Extract the (x, y) coordinate from the center of the cell holding the provided text.  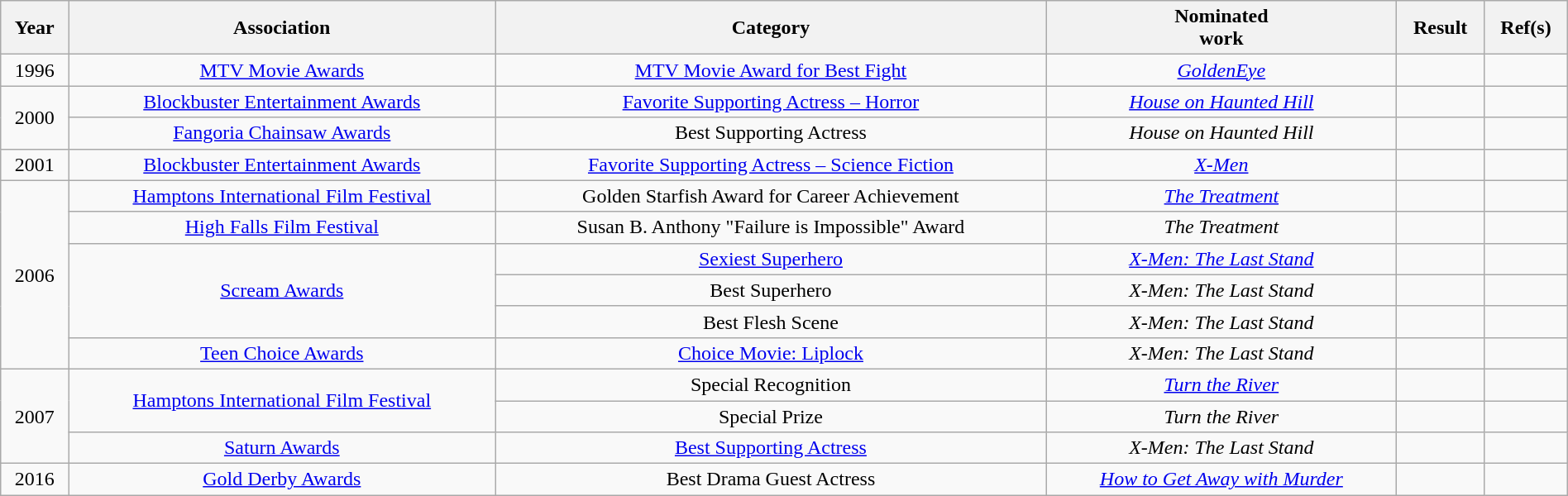
Result (1441, 28)
Special Prize (771, 416)
2007 (35, 416)
Favorite Supporting Actress – Horror (771, 102)
Golden Starfish Award for Career Achievement (771, 196)
Special Recognition (771, 384)
Sexiest Superhero (771, 259)
Fangoria Chainsaw Awards (282, 133)
Nominatedwork (1221, 28)
MTV Movie Awards (282, 70)
GoldenEye (1221, 70)
2000 (35, 117)
Gold Derby Awards (282, 479)
Teen Choice Awards (282, 353)
Best Superhero (771, 290)
Association (282, 28)
2006 (35, 274)
Saturn Awards (282, 448)
Susan B. Anthony "Failure is Impossible" Award (771, 227)
Ref(s) (1527, 28)
2016 (35, 479)
X-Men (1221, 165)
2001 (35, 165)
How to Get Away with Murder (1221, 479)
Scream Awards (282, 290)
Year (35, 28)
Category (771, 28)
High Falls Film Festival (282, 227)
Favorite Supporting Actress – Science Fiction (771, 165)
Choice Movie: Liplock (771, 353)
Best Drama Guest Actress (771, 479)
MTV Movie Award for Best Fight (771, 70)
Best Flesh Scene (771, 322)
1996 (35, 70)
